Capture the cell that displays the provided text and extract its [X, Y] central coordinate. 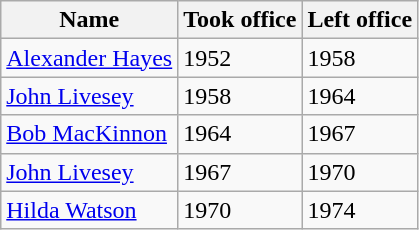
Took office [240, 20]
Bob MacKinnon [90, 134]
Name [90, 20]
Left office [360, 20]
1952 [240, 58]
1974 [360, 210]
Hilda Watson [90, 210]
Alexander Hayes [90, 58]
